Pinpoint the cell where the given text exists, returning its [x, y] midpoint coordinate. 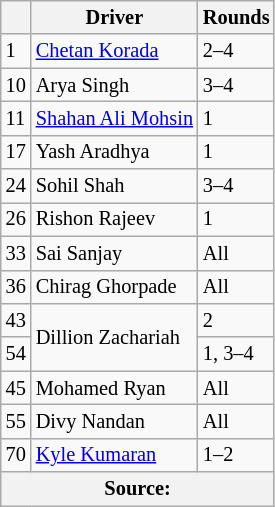
Rishon Rajeev [114, 219]
2 [236, 320]
55 [16, 421]
Mohamed Ryan [114, 388]
11 [16, 118]
70 [16, 455]
Source: [138, 489]
10 [16, 85]
45 [16, 388]
26 [16, 219]
Rounds [236, 17]
33 [16, 253]
Driver [114, 17]
Shahan Ali Mohsin [114, 118]
Yash Aradhya [114, 152]
43 [16, 320]
24 [16, 186]
Dillion Zachariah [114, 336]
36 [16, 287]
1–2 [236, 455]
2–4 [236, 51]
17 [16, 152]
Sohil Shah [114, 186]
1, 3–4 [236, 354]
54 [16, 354]
Arya Singh [114, 85]
Sai Sanjay [114, 253]
Divy Nandan [114, 421]
Chetan Korada [114, 51]
Kyle Kumaran [114, 455]
Chirag Ghorpade [114, 287]
